Identify which cell holds the provided text, then report its (x, y) central coordinate. 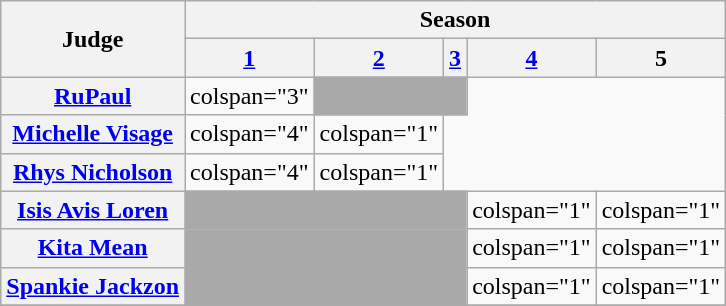
Rhys Nicholson (93, 172)
Kita Mean (93, 248)
3 (456, 58)
colspan="3" (250, 96)
Michelle Visage (93, 134)
RuPaul (93, 96)
Judge (93, 39)
1 (250, 58)
4 (532, 58)
Spankie Jackzon (93, 286)
Isis Avis Loren (93, 210)
5 (661, 58)
2 (379, 58)
Season (456, 20)
